Provide the [X, Y] coordinate of the cell's center where the given text is located.  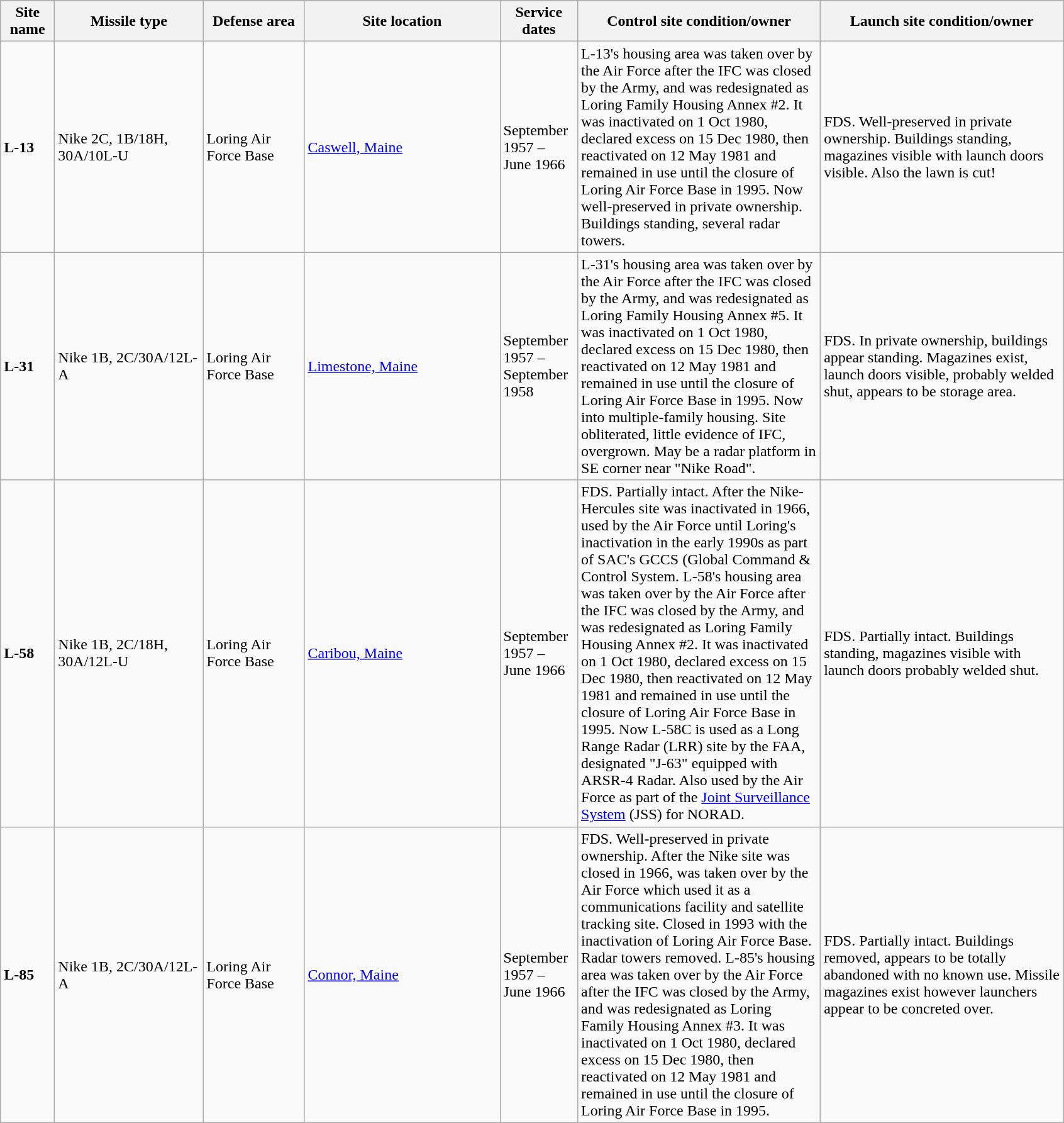
L-31 [28, 366]
Defense area [254, 21]
FDS. In private ownership, buildings appear standing. Magazines exist, launch doors visible, probably welded shut, appears to be storage area. [942, 366]
FDS. Well-preserved in private ownership. Buildings standing, magazines visible with launch doors visible. Also the lawn is cut! [942, 147]
Limestone, Maine [402, 366]
Nike 1B, 2C/18H, 30A/12L-U [129, 653]
Caribou, Maine [402, 653]
L-85 [28, 975]
Control site condition/owner [699, 21]
FDS. Partially intact. Buildings standing, magazines visible with launch doors probably welded shut. [942, 653]
L-58 [28, 653]
Site location [402, 21]
L-13 [28, 147]
Service dates [539, 21]
September 1957 – September 1958 [539, 366]
Site name [28, 21]
Caswell, Maine [402, 147]
Missile type [129, 21]
Launch site condition/owner [942, 21]
Nike 2C, 1B/18H, 30A/10L-U [129, 147]
Connor, Maine [402, 975]
